From the cell containing the given text, extract its center point as [X, Y] coordinate. 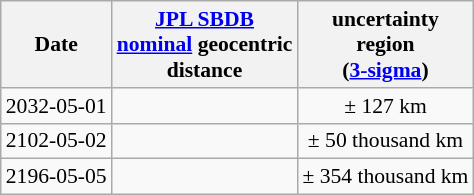
JPL SBDBnominal geocentricdistance [205, 44]
2196-05-05 [56, 177]
± 50 thousand km [385, 141]
uncertaintyregion(3-sigma) [385, 44]
± 127 km [385, 106]
Date [56, 44]
± 354 thousand km [385, 177]
2032-05-01 [56, 106]
2102-05-02 [56, 141]
